From the cell containing the given text, extract its center point as (x, y) coordinate. 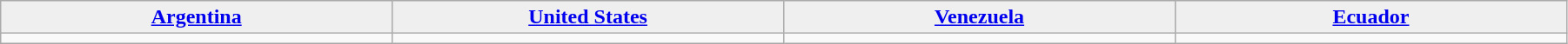
Argentina (197, 17)
Venezuela (980, 17)
Ecuador (1370, 17)
United States (588, 17)
